Extract the [X, Y] coordinate from the center of the cell holding the provided text.  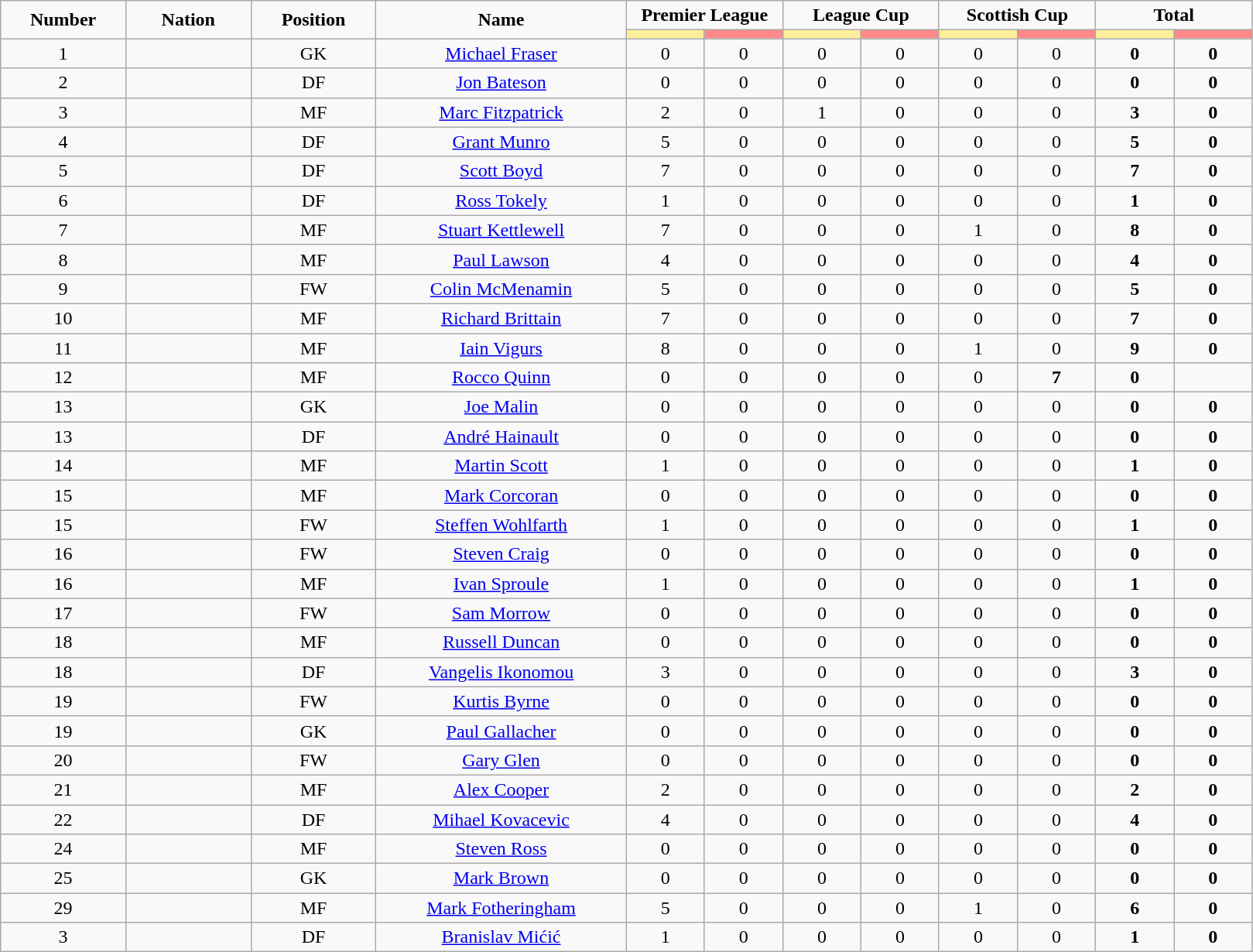
League Cup [861, 15]
Rocco Quinn [502, 378]
Scott Boyd [502, 171]
Sam Morrow [502, 613]
14 [63, 466]
Premier League [704, 15]
10 [63, 318]
Mark Brown [502, 878]
Mark Fotheringham [502, 908]
Mark Corcoran [502, 495]
Russell Duncan [502, 642]
21 [63, 789]
Number [63, 20]
24 [63, 849]
Marc Fitzpatrick [502, 112]
Vangelis Ikonomou [502, 672]
Grant Munro [502, 142]
29 [63, 908]
25 [63, 878]
Paul Gallacher [502, 731]
Nation [188, 20]
Richard Brittain [502, 318]
André Hainault [502, 437]
Steven Craig [502, 554]
Michael Fraser [502, 53]
Branislav Mićić [502, 937]
22 [63, 820]
Total [1174, 15]
Ivan Sproule [502, 584]
Scottish Cup [1017, 15]
Kurtis Byrne [502, 701]
Jon Bateson [502, 83]
17 [63, 613]
Steffen Wohlfarth [502, 525]
12 [63, 378]
Martin Scott [502, 466]
Gary Glen [502, 760]
Iain Vigurs [502, 348]
Steven Ross [502, 849]
Name [502, 20]
Position [313, 20]
Joe Malin [502, 407]
20 [63, 760]
Stuart Kettlewell [502, 230]
Ross Tokely [502, 200]
Colin McMenamin [502, 289]
Paul Lawson [502, 259]
11 [63, 348]
Mihael Kovacevic [502, 820]
Alex Cooper [502, 789]
